For the text-containing cell, return its midpoint in [X, Y] coordinate format. 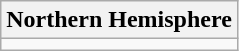
Northern Hemisphere [120, 20]
